Search for the cell housing the specified text and yield its [x, y] center coordinate. 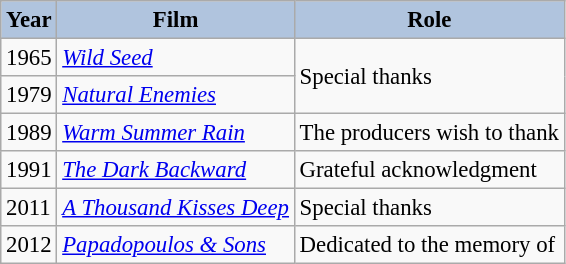
Wild Seed [176, 58]
A Thousand Kisses Deep [176, 208]
Natural Enemies [176, 95]
1979 [29, 95]
Dedicated to the memory of [429, 245]
Role [429, 20]
Film [176, 20]
2011 [29, 208]
1965 [29, 58]
1991 [29, 170]
Warm Summer Rain [176, 133]
Papadopoulos & Sons [176, 245]
Grateful acknowledgment [429, 170]
The producers wish to thank [429, 133]
The Dark Backward [176, 170]
2012 [29, 245]
1989 [29, 133]
Year [29, 20]
